Capture the cell that displays the provided text and extract its [X, Y] central coordinate. 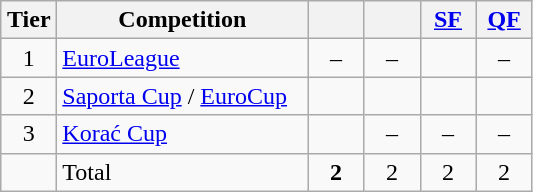
SF [448, 20]
Saporta Cup / EuroCup [182, 96]
Tier [29, 20]
Competition [182, 20]
Total [182, 172]
QF [504, 20]
Korać Cup [182, 134]
1 [29, 58]
EuroLeague [182, 58]
3 [29, 134]
